Output the [x, y] coordinate of the center of the cell containing the given text.  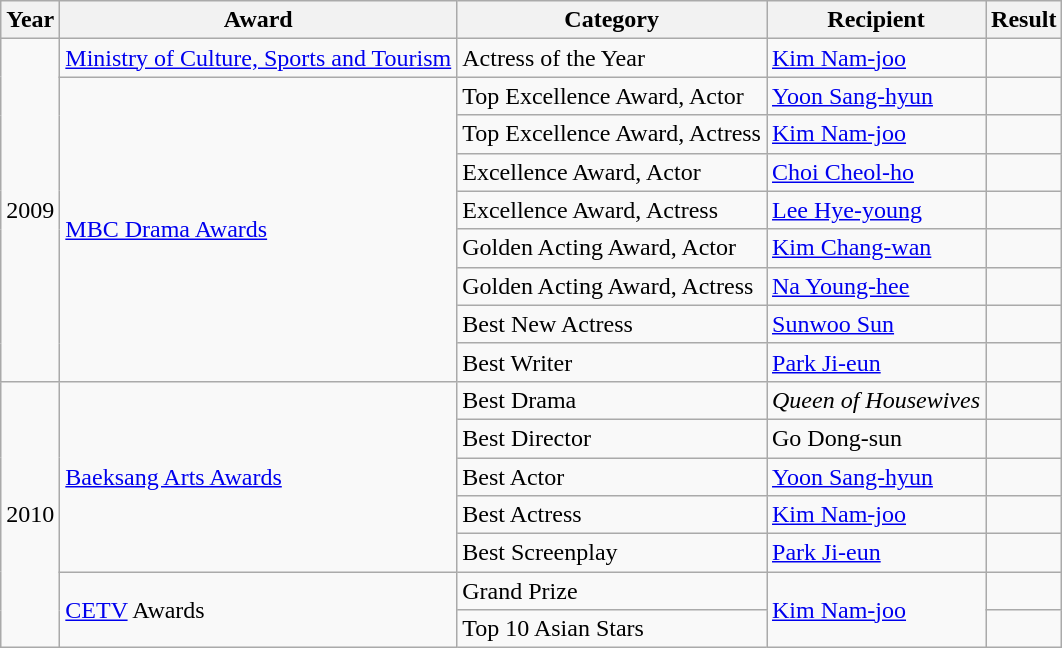
2010 [30, 514]
Award [258, 20]
Best New Actress [612, 324]
Year [30, 20]
Best Actress [612, 515]
Top 10 Asian Stars [612, 629]
Queen of Housewives [876, 400]
Best Writer [612, 362]
Actress of the Year [612, 58]
Go Dong-sun [876, 438]
CETV Awards [258, 610]
Choi Cheol-ho [876, 172]
Kim Chang-wan [876, 248]
Best Actor [612, 477]
Ministry of Culture, Sports and Tourism [258, 58]
Excellence Award, Actor [612, 172]
Excellence Award, Actress [612, 210]
MBC Drama Awards [258, 229]
Result [1024, 20]
Sunwoo Sun [876, 324]
Baeksang Arts Awards [258, 476]
Na Young-hee [876, 286]
Top Excellence Award, Actress [612, 134]
Category [612, 20]
Top Excellence Award, Actor [612, 96]
Lee Hye-young [876, 210]
Best Drama [612, 400]
Grand Prize [612, 591]
Best Screenplay [612, 553]
Golden Acting Award, Actor [612, 248]
Recipient [876, 20]
2009 [30, 210]
Best Director [612, 438]
Golden Acting Award, Actress [612, 286]
